Determine the (x, y) coordinate at the center of the cell enclosing the given text.  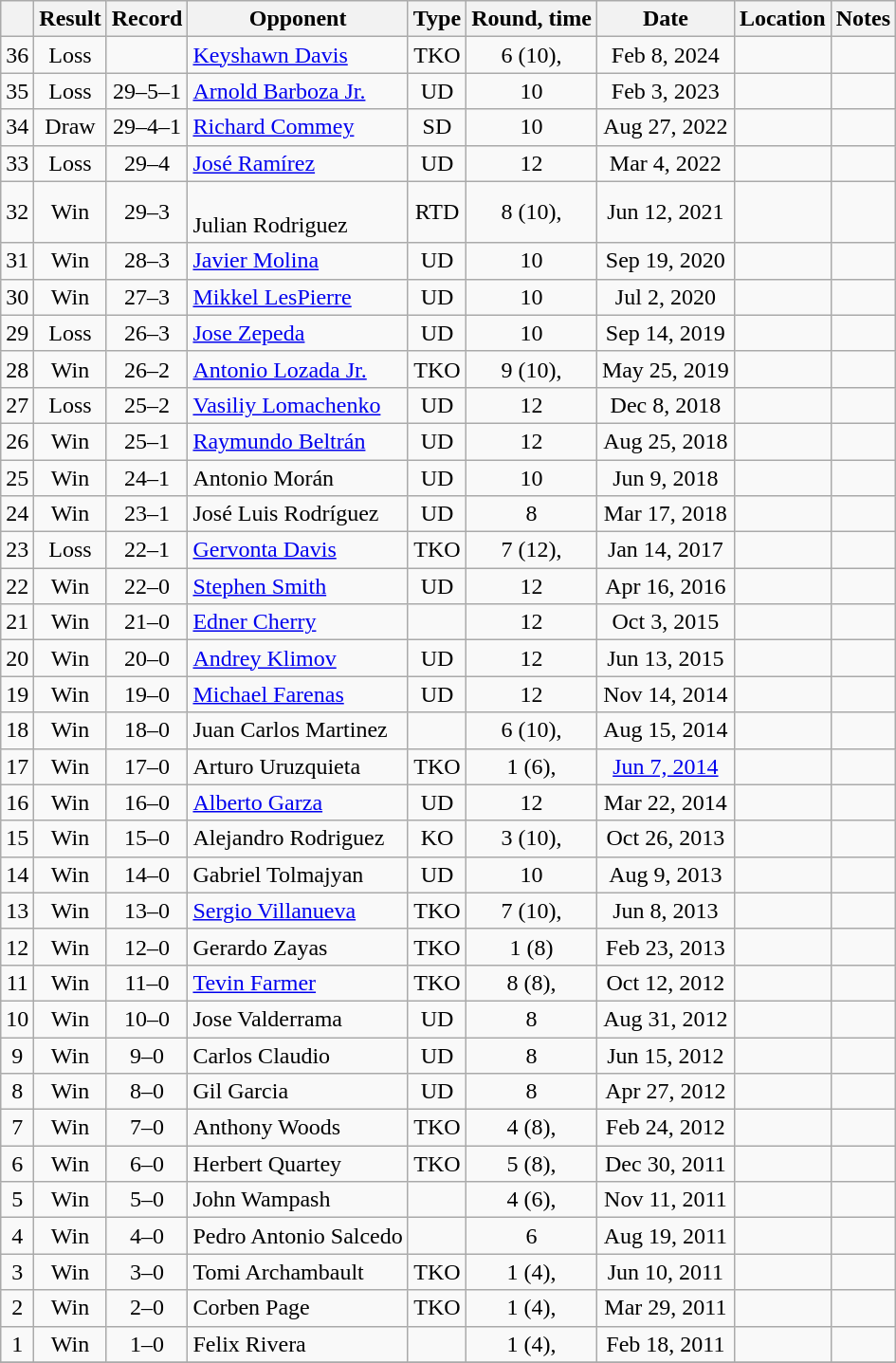
9–0 (147, 1056)
24–1 (147, 477)
23 (17, 550)
1 (6), (532, 766)
Aug 15, 2014 (666, 730)
Jun 12, 2021 (666, 212)
Oct 26, 2013 (666, 838)
29–4–1 (147, 127)
13 (17, 911)
Jun 10, 2011 (666, 1272)
Apr 27, 2012 (666, 1092)
10–0 (147, 1019)
Javier Molina (298, 261)
Herbert Quartey (298, 1164)
Date (666, 19)
Feb 18, 2011 (666, 1344)
21–0 (147, 622)
7 (17, 1128)
Round, time (532, 19)
Richard Commey (298, 127)
25 (17, 477)
Jul 2, 2020 (666, 297)
Nov 14, 2014 (666, 694)
May 25, 2019 (666, 369)
RTD (436, 212)
Aug 25, 2018 (666, 441)
27–3 (147, 297)
31 (17, 261)
Aug 31, 2012 (666, 1019)
Antonio Morán (298, 477)
4 (8), (532, 1128)
Raymundo Beltrán (298, 441)
Keyshawn Davis (298, 55)
Aug 27, 2022 (666, 127)
14 (17, 875)
Feb 23, 2013 (666, 947)
24 (17, 514)
3 (10), (532, 838)
Aug 19, 2011 (666, 1236)
Apr 16, 2016 (666, 586)
Carlos Claudio (298, 1056)
Jun 9, 2018 (666, 477)
11–0 (147, 983)
21 (17, 622)
23–1 (147, 514)
Stephen Smith (298, 586)
Andrey Klimov (298, 658)
Mar 22, 2014 (666, 802)
22–0 (147, 586)
Result (70, 19)
29–4 (147, 163)
7 (12), (532, 550)
5 (17, 1200)
5–0 (147, 1200)
Antonio Lozada Jr. (298, 369)
Oct 3, 2015 (666, 622)
14–0 (147, 875)
15–0 (147, 838)
Mar 17, 2018 (666, 514)
3 (17, 1272)
3–0 (147, 1272)
Draw (70, 127)
7–0 (147, 1128)
4 (17, 1236)
Mikkel LesPierre (298, 297)
Edner Cherry (298, 622)
Mar 29, 2011 (666, 1308)
2–0 (147, 1308)
Felix Rivera (298, 1344)
Sergio Villanueva (298, 911)
1 (8) (532, 947)
1 (17, 1344)
Alejandro Rodriguez (298, 838)
26–3 (147, 333)
Arnold Barboza Jr. (298, 91)
18 (17, 730)
Nov 11, 2011 (666, 1200)
36 (17, 55)
33 (17, 163)
Jose Zepeda (298, 333)
18–0 (147, 730)
Jun 15, 2012 (666, 1056)
15 (17, 838)
Notes (863, 19)
29–5–1 (147, 91)
Michael Farenas (298, 694)
29–3 (147, 212)
26–2 (147, 369)
22–1 (147, 550)
Anthony Woods (298, 1128)
Gil Garcia (298, 1092)
Record (147, 19)
30 (17, 297)
Dec 8, 2018 (666, 405)
KO (436, 838)
Oct 12, 2012 (666, 983)
32 (17, 212)
Tevin Farmer (298, 983)
Jun 13, 2015 (666, 658)
25–2 (147, 405)
13–0 (147, 911)
7 (10), (532, 911)
Gerardo Zayas (298, 947)
Julian Rodriguez (298, 212)
Corben Page (298, 1308)
4–0 (147, 1236)
Arturo Uruzquieta (298, 766)
26 (17, 441)
27 (17, 405)
Opponent (298, 19)
Sep 19, 2020 (666, 261)
34 (17, 127)
9 (10), (532, 369)
19–0 (147, 694)
17–0 (147, 766)
1–0 (147, 1344)
José Ramírez (298, 163)
José Luis Rodríguez (298, 514)
SD (436, 127)
Dec 30, 2011 (666, 1164)
Mar 4, 2022 (666, 163)
Gabriel Tolmajyan (298, 875)
Vasiliy Lomachenko (298, 405)
22 (17, 586)
4 (6), (532, 1200)
Aug 9, 2013 (666, 875)
20–0 (147, 658)
Feb 3, 2023 (666, 91)
28 (17, 369)
Pedro Antonio Salcedo (298, 1236)
6–0 (147, 1164)
John Wampash (298, 1200)
Jan 14, 2017 (666, 550)
29 (17, 333)
8 (10), (532, 212)
Location (782, 19)
12–0 (147, 947)
Alberto Garza (298, 802)
17 (17, 766)
Gervonta Davis (298, 550)
11 (17, 983)
16–0 (147, 802)
Type (436, 19)
Jun 8, 2013 (666, 911)
Feb 8, 2024 (666, 55)
20 (17, 658)
Jun 7, 2014 (666, 766)
Tomi Archambault (298, 1272)
2 (17, 1308)
Feb 24, 2012 (666, 1128)
8 (8), (532, 983)
Jose Valderrama (298, 1019)
28–3 (147, 261)
19 (17, 694)
Juan Carlos Martinez (298, 730)
8–0 (147, 1092)
25–1 (147, 441)
16 (17, 802)
35 (17, 91)
Sep 14, 2019 (666, 333)
5 (8), (532, 1164)
9 (17, 1056)
